Provide the [X, Y] coordinate of the cell's center where the given text is located.  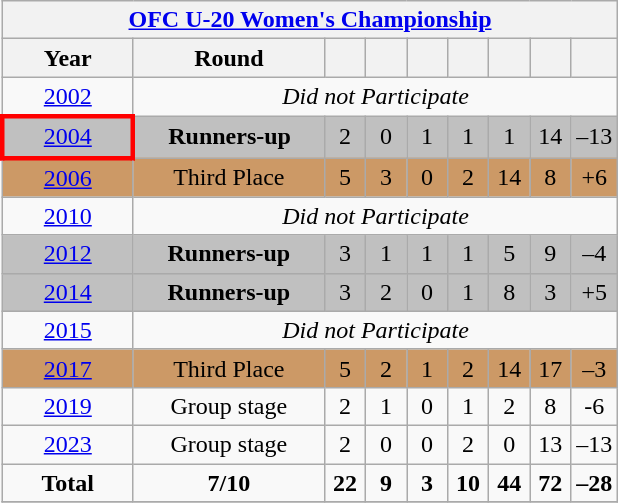
+6 [594, 178]
–3 [594, 368]
–4 [594, 254]
Total [68, 483]
2004 [68, 136]
2017 [68, 368]
–28 [594, 483]
2014 [68, 292]
2012 [68, 254]
2023 [68, 444]
22 [344, 483]
Round [228, 58]
Year [68, 58]
2015 [68, 330]
17 [550, 368]
10 [468, 483]
7/10 [228, 483]
+5 [594, 292]
2010 [68, 216]
2006 [68, 178]
-6 [594, 406]
OFC U-20 Women's Championship [310, 20]
72 [550, 483]
2002 [68, 97]
13 [550, 444]
2019 [68, 406]
44 [510, 483]
